Capture the cell that displays the provided text and extract its (x, y) central coordinate. 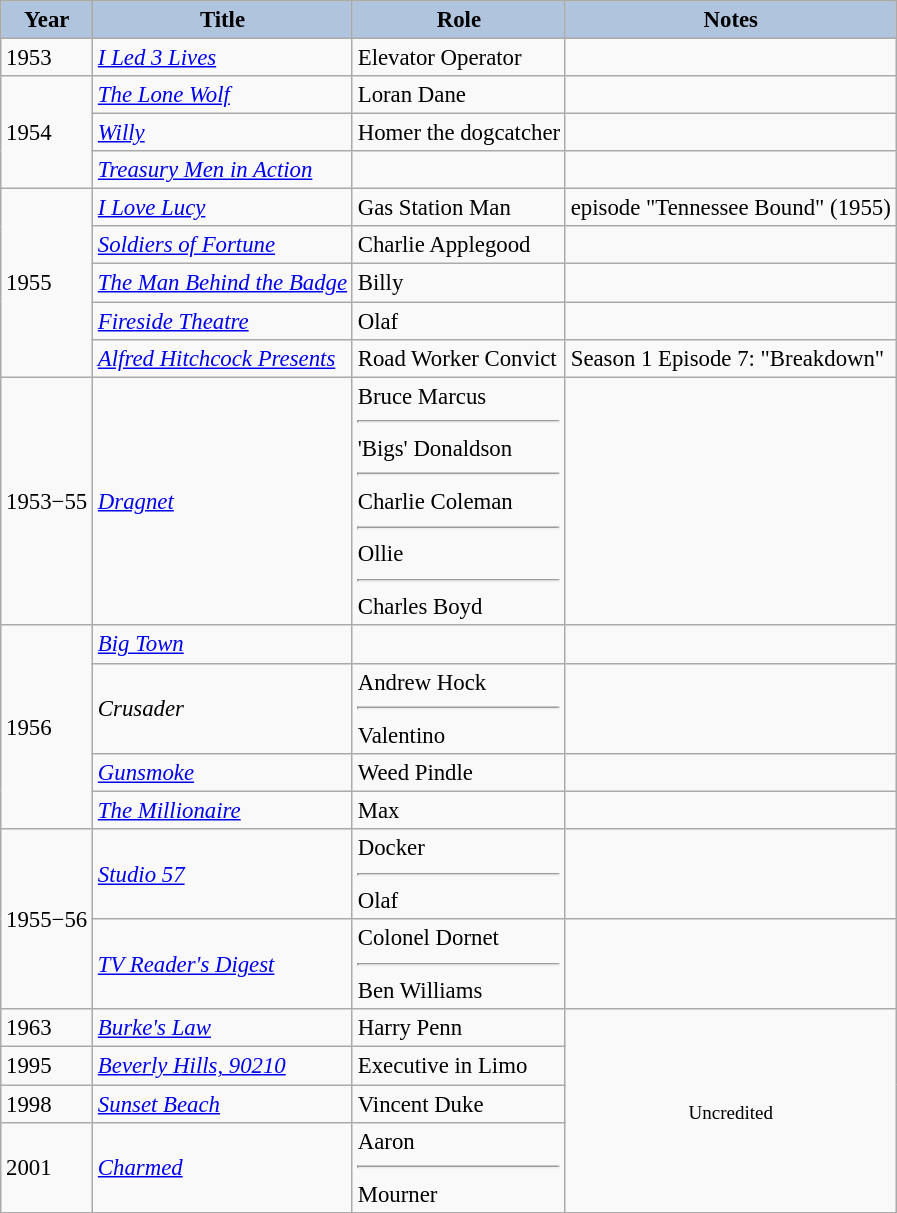
Sunset Beach (223, 1104)
episode "Tennessee Bound" (1955) (730, 208)
Gas Station Man (458, 208)
Treasury Men in Action (223, 170)
Willy (223, 133)
Soldiers of Fortune (223, 245)
I Led 3 Lives (223, 58)
Role (458, 20)
1955 (47, 283)
Olaf (458, 321)
The Lone Wolf (223, 95)
Charmed (223, 1167)
Loran Dane (458, 95)
Elevator Operator (458, 58)
Vincent Duke (458, 1104)
Uncredited (730, 1112)
I Love Lucy (223, 208)
Year (47, 20)
1998 (47, 1104)
1963 (47, 1029)
Homer the dogcatcher (458, 133)
Dragnet (223, 502)
1956 (47, 728)
Alfred Hitchcock Presents (223, 358)
Andrew HockValentino (458, 708)
Gunsmoke (223, 773)
Executive in Limo (458, 1066)
2001 (47, 1167)
1954 (47, 132)
Charlie Applegood (458, 245)
Road Worker Convict (458, 358)
DockerOlaf (458, 874)
Title (223, 20)
Harry Penn (458, 1029)
Fireside Theatre (223, 321)
Season 1 Episode 7: "Breakdown" (730, 358)
1953−55 (47, 502)
Bruce Marcus'Bigs' DonaldsonCharlie ColemanOllieCharles Boyd (458, 502)
The Millionaire (223, 810)
Studio 57 (223, 874)
Burke's Law (223, 1029)
Beverly Hills, 90210 (223, 1066)
Billy (458, 283)
1955−56 (47, 920)
Notes (730, 20)
1953 (47, 58)
AaronMourner (458, 1167)
TV Reader's Digest (223, 964)
Colonel DornetBen Williams (458, 964)
Weed Pindle (458, 773)
Crusader (223, 708)
Big Town (223, 645)
The Man Behind the Badge (223, 283)
Max (458, 810)
1995 (47, 1066)
